Extract the (X, Y) coordinate from the center of the cell holding the provided text.  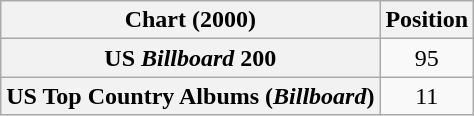
US Billboard 200 (190, 58)
11 (427, 96)
Chart (2000) (190, 20)
US Top Country Albums (Billboard) (190, 96)
95 (427, 58)
Position (427, 20)
